Provide the [X, Y] coordinate of the cell's center where the given text is located.  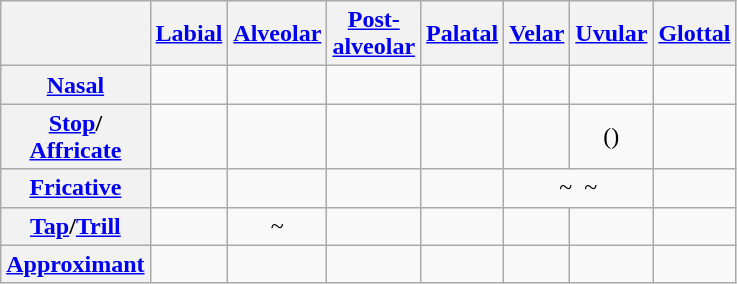
() [612, 136]
Tap/Trill [76, 226]
Nasal [76, 85]
Glottal [694, 34]
Palatal [462, 34]
Labial [189, 34]
Alveolar [278, 34]
~ [278, 226]
Velar [537, 34]
Fricative [76, 188]
Post-alveolar [374, 34]
~ ~ [578, 188]
Approximant [76, 264]
Stop/Affricate [76, 136]
Uvular [612, 34]
